Scan for the cell matching the given text and deliver its [x, y] coordinate at center. 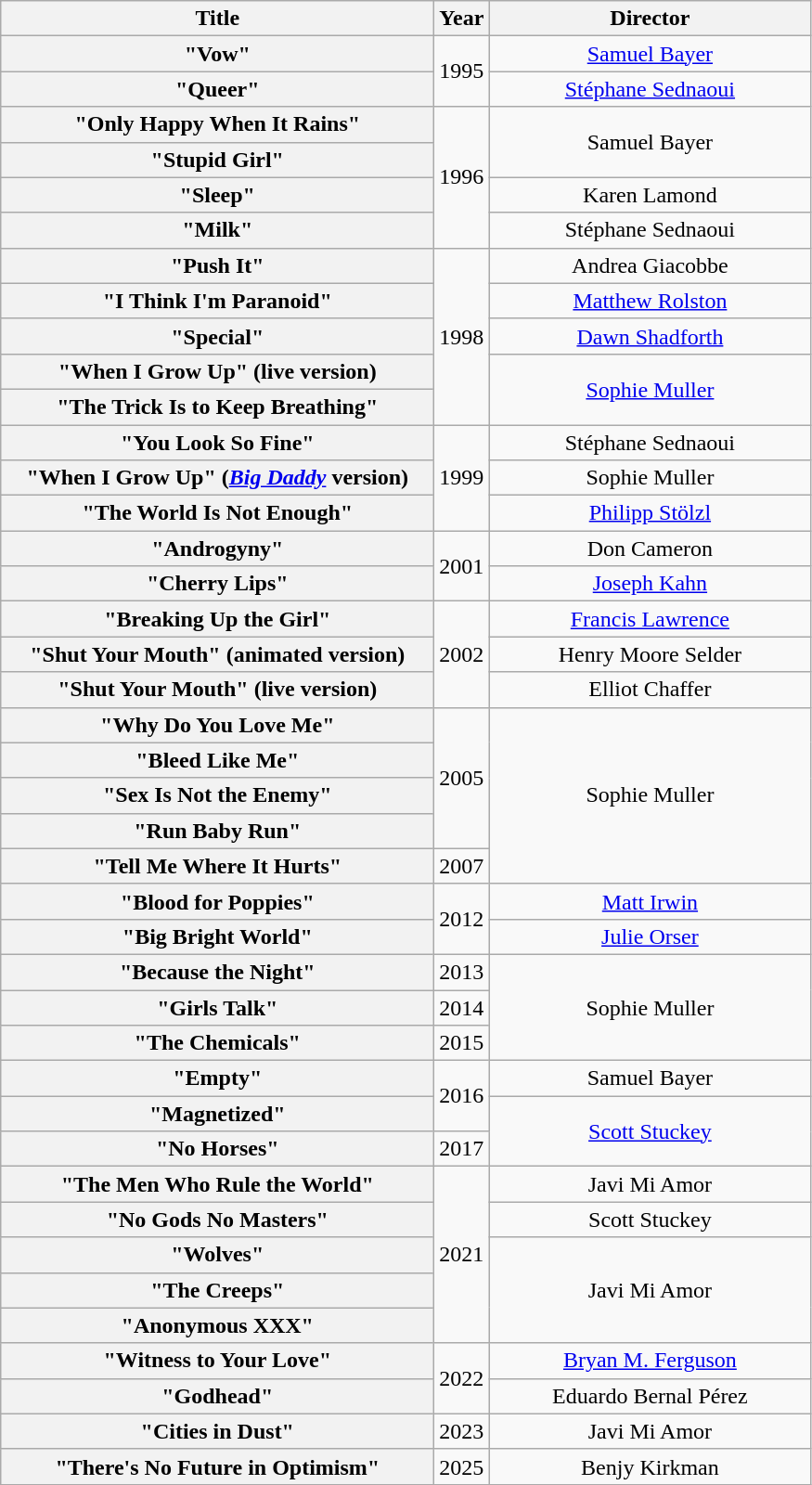
"Vow" [217, 54]
Henry Moore Selder [650, 654]
Julie Orser [650, 936]
"Push It" [217, 265]
"Tell Me Where It Hurts" [217, 866]
2014 [462, 1007]
"Magnetized" [217, 1114]
"No Horses" [217, 1149]
1996 [462, 177]
2025 [462, 1466]
"Empty" [217, 1078]
"Shut Your Mouth" (animated version) [217, 654]
2012 [462, 919]
2015 [462, 1043]
Karen Lamond [650, 195]
"Big Bright World" [217, 936]
"Queer" [217, 89]
"The Trick Is to Keep Breathing" [217, 407]
Bryan M. Ferguson [650, 1361]
1995 [462, 71]
Don Cameron [650, 549]
2016 [462, 1096]
"Girls Talk" [217, 1007]
"Special" [217, 336]
Eduardo Bernal Pérez [650, 1396]
2002 [462, 654]
"Cities in Dust" [217, 1431]
2007 [462, 866]
"Godhead" [217, 1396]
2005 [462, 778]
Joseph Kahn [650, 584]
1999 [462, 478]
2023 [462, 1431]
"When I Grow Up" (live version) [217, 371]
1998 [462, 336]
2017 [462, 1149]
2001 [462, 566]
Matthew Rolston [650, 301]
"Shut Your Mouth" (live version) [217, 690]
"Run Baby Run" [217, 831]
"Blood for Poppies" [217, 901]
"Milk" [217, 230]
"No Gods No Masters" [217, 1220]
"You Look So Fine" [217, 443]
"Breaking Up the Girl" [217, 619]
Francis Lawrence [650, 619]
2021 [462, 1255]
"There's No Future in Optimism" [217, 1466]
Year [462, 19]
"Androgyny" [217, 549]
"The Creeps" [217, 1290]
"Sex Is Not the Enemy" [217, 795]
"The World Is Not Enough" [217, 513]
"Only Happy When It Rains" [217, 124]
"Bleed Like Me" [217, 760]
"Sleep" [217, 195]
Matt Irwin [650, 901]
Title [217, 19]
"Anonymous XXX" [217, 1325]
"Cherry Lips" [217, 584]
2022 [462, 1378]
"Why Do You Love Me" [217, 725]
"I Think I'm Paranoid" [217, 301]
Andrea Giacobbe [650, 265]
Director [650, 19]
Dawn Shadforth [650, 336]
"Stupid Girl" [217, 160]
"Because the Night" [217, 972]
"The Men Who Rule the World" [217, 1184]
"Wolves" [217, 1255]
Philipp Stölzl [650, 513]
2013 [462, 972]
Benjy Kirkman [650, 1466]
"When I Grow Up" (Big Daddy version) [217, 478]
Elliot Chaffer [650, 690]
"Witness to Your Love" [217, 1361]
"The Chemicals" [217, 1043]
